Scan for the cell matching the given text and deliver its (X, Y) coordinate at center. 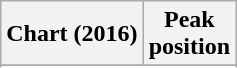
Chart (2016) (72, 34)
Peakposition (189, 34)
